For the text-containing cell, return its midpoint in (X, Y) coordinate format. 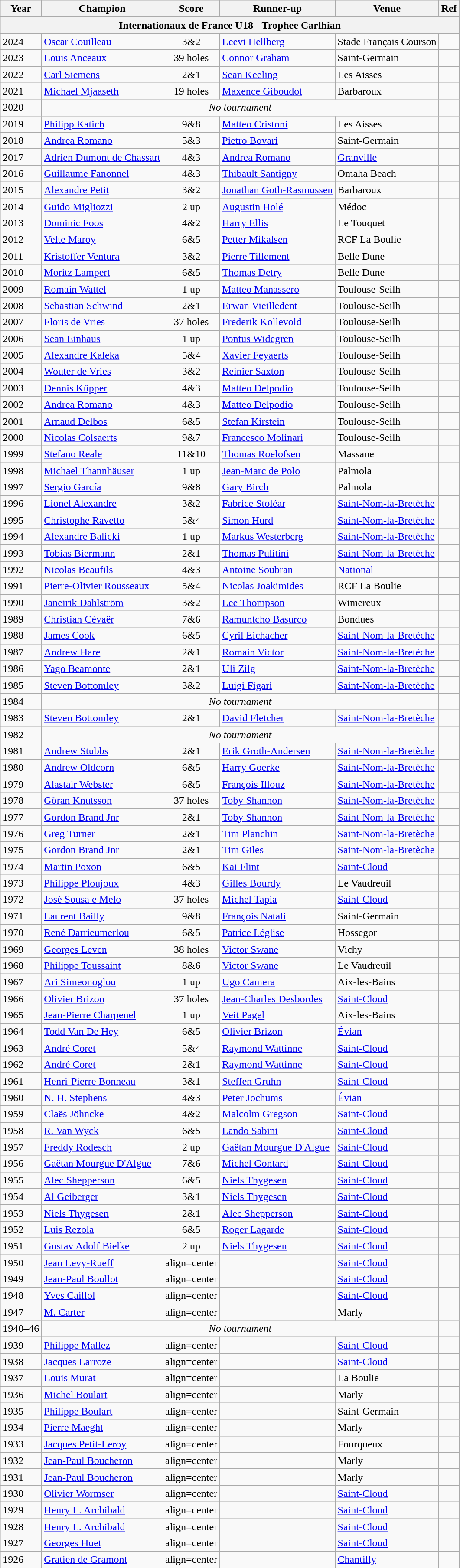
Chantilly (387, 1560)
Sebastian Schwind (102, 306)
Ari Simeonoglou (102, 982)
Andrew Oldcorn (102, 768)
Alexandre Balicki (102, 537)
2022 (21, 75)
1952 (21, 1229)
Champion (102, 9)
Jean-Paul Boullot (102, 1279)
Thomas Pulitini (277, 553)
Gratien de Gramont (102, 1560)
1996 (21, 504)
Steffen Gruhn (277, 1081)
1972 (21, 900)
Ugo Camera (277, 982)
Sean Einhaus (102, 339)
2018 (21, 140)
1981 (21, 751)
2017 (21, 157)
2007 (21, 322)
2023 (21, 58)
1961 (21, 1081)
La Boulie (387, 1378)
1971 (21, 916)
1931 (21, 1477)
2003 (21, 388)
2020 (21, 108)
Tim Planchin (277, 834)
Venue (387, 9)
Michael Mjaaseth (102, 91)
Yago Beamonte (102, 668)
Jean-Charles Desbordes (277, 998)
1938 (21, 1362)
1950 (21, 1263)
Massane (387, 454)
1983 (21, 718)
2006 (21, 339)
1932 (21, 1460)
Philippe Boulart (102, 1411)
1998 (21, 470)
Sean Keeling (277, 75)
Georges Leven (102, 949)
National (387, 570)
Markus Westerberg (277, 537)
Michel Tapia (277, 900)
Jean-Marc de Polo (277, 470)
Connor Graham (277, 58)
Jean-Pierre Charpenel (102, 1015)
1948 (21, 1296)
Matteo Manassero (277, 289)
1960 (21, 1098)
Andrew Stubbs (102, 751)
Guillaume Fanonnel (102, 173)
2002 (21, 404)
1984 (21, 701)
1976 (21, 834)
Adrien Dumont de Chassart (102, 157)
2011 (21, 256)
1992 (21, 570)
Ref (449, 9)
38 holes (191, 949)
Laurent Bailly (102, 916)
Al Geiberger (102, 1196)
Michel Gontard (277, 1164)
Fabrice Stoléar (277, 504)
Stefan Kirstein (277, 421)
5&3 (191, 140)
Dominic Foos (102, 223)
Thomas Detry (277, 273)
1927 (21, 1543)
Thomas Roelofsen (277, 454)
Reinier Saxton (277, 372)
1975 (21, 850)
1977 (21, 817)
Moritz Lampert (102, 273)
Lee Thompson (277, 603)
Kristoffer Ventura (102, 256)
Louis Murat (102, 1378)
René Darrieumerlou (102, 932)
Göran Knutsson (102, 801)
Velte Maroy (102, 240)
François Natali (277, 916)
Erik Groth-Andersen (277, 751)
Petter Mikalsen (277, 240)
Philippe Ploujoux (102, 883)
1954 (21, 1196)
François Illouz (277, 784)
1957 (21, 1147)
1940–46 (21, 1329)
1978 (21, 801)
1968 (21, 965)
1937 (21, 1378)
Le Touquet (387, 223)
1929 (21, 1510)
Louis Anceaux (102, 58)
1997 (21, 487)
2016 (21, 173)
1974 (21, 867)
1979 (21, 784)
Luis Rezola (102, 1229)
N. H. Stephens (102, 1098)
Jacques Petit-Leroy (102, 1444)
1966 (21, 998)
Gustav Adolf Bielke (102, 1246)
Malcolm Gregson (277, 1114)
Internationaux de France U18 - Trophee Carlhian (230, 25)
Fourqueux (387, 1444)
Stade Français Courson (387, 42)
Freddy Rodesch (102, 1147)
2024 (21, 42)
Maxence Giboudot (277, 91)
1951 (21, 1246)
Peter Jochums (277, 1098)
8&6 (191, 965)
1934 (21, 1428)
Philipp Katich (102, 124)
39 holes (191, 58)
2010 (21, 273)
2015 (21, 190)
Gilles Bourdy (277, 883)
Leevi Hellberg (277, 42)
1955 (21, 1180)
Omaha Beach (387, 173)
Claës Jöhncke (102, 1114)
Tim Giles (277, 850)
Christophe Ravetto (102, 520)
Vichy (387, 949)
Gary Birch (277, 487)
2021 (21, 91)
Romain Wattel (102, 289)
1953 (21, 1213)
Todd Van De Hey (102, 1032)
Hossegor (387, 932)
1986 (21, 668)
Guido Migliozzi (102, 207)
2000 (21, 437)
2008 (21, 306)
Philippe Mallez (102, 1345)
Floris de Vries (102, 322)
1939 (21, 1345)
Lionel Alexandre (102, 504)
Wouter de Vries (102, 372)
Janeirik Dahlström (102, 603)
1985 (21, 685)
Michael Thannhäuser (102, 470)
Jacques Larroze (102, 1362)
Romain Victor (277, 652)
Carl Siemens (102, 75)
Philippe Toussaint (102, 965)
2019 (21, 124)
Nicolas Beaufils (102, 570)
Ramuntcho Basurco (277, 619)
1956 (21, 1164)
Year (21, 9)
1991 (21, 586)
1969 (21, 949)
1989 (21, 619)
1993 (21, 553)
Nicolas Colsaerts (102, 437)
2004 (21, 372)
Harry Goerke (277, 768)
1967 (21, 982)
Thibault Santigny (277, 173)
1980 (21, 768)
Nicolas Joakimides (277, 586)
Jonathan Goth-Rasmussen (277, 190)
Arnaud Delbos (102, 421)
Pontus Widegren (277, 339)
2014 (21, 207)
1963 (21, 1048)
1994 (21, 537)
11&10 (191, 454)
Yves Caillol (102, 1296)
1965 (21, 1015)
9&7 (191, 437)
Oscar Couilleau (102, 42)
Alastair Webster (102, 784)
Greg Turner (102, 834)
1973 (21, 883)
Xavier Feyaerts (277, 355)
Alexandre Petit (102, 190)
1935 (21, 1411)
1987 (21, 652)
Frederik Kollevold (277, 322)
David Fletcher (277, 718)
Lando Sabini (277, 1131)
1947 (21, 1312)
Sergio García (102, 487)
1990 (21, 603)
2013 (21, 223)
Runner-up (277, 9)
Erwan Vieilledent (277, 306)
Granville (387, 157)
1962 (21, 1065)
Martin Poxon (102, 867)
1936 (21, 1395)
James Cook (102, 636)
1930 (21, 1493)
José Sousa e Melo (102, 900)
Médoc (387, 207)
Pietro Bovari (277, 140)
Augustin Holé (277, 207)
1988 (21, 636)
Christian Cévaër (102, 619)
Patrice Léglise (277, 932)
1926 (21, 1560)
1970 (21, 932)
1958 (21, 1131)
Wimereux (387, 603)
Pierre Maeght (102, 1428)
Henri-Pierre Bonneau (102, 1081)
Cyril Eichacher (277, 636)
M. Carter (102, 1312)
Olivier Wormser (102, 1493)
Michel Boulart (102, 1395)
1933 (21, 1444)
Andrew Hare (102, 652)
1964 (21, 1032)
Harry Ellis (277, 223)
Kai Flint (277, 867)
1999 (21, 454)
Veit Pagel (277, 1015)
Antoine Soubran (277, 570)
2009 (21, 289)
R. Van Wyck (102, 1131)
Score (191, 9)
Bondues (387, 619)
2005 (21, 355)
Jean Levy-Rueff (102, 1263)
1995 (21, 520)
2001 (21, 421)
2012 (21, 240)
19 holes (191, 91)
Matteo Cristoni (277, 124)
Uli Zilg (277, 668)
Francesco Molinari (277, 437)
1959 (21, 1114)
Pierre-Olivier Rousseaux (102, 586)
1982 (21, 735)
Georges Huet (102, 1543)
Roger Lagarde (277, 1229)
Tobias Biermann (102, 553)
1949 (21, 1279)
Stefano Reale (102, 454)
Pierre Tillement (277, 256)
Simon Hurd (277, 520)
1928 (21, 1526)
Dennis Küpper (102, 388)
Luigi Figari (277, 685)
Alexandre Kaleka (102, 355)
